For the text-containing cell, return its midpoint in (x, y) coordinate format. 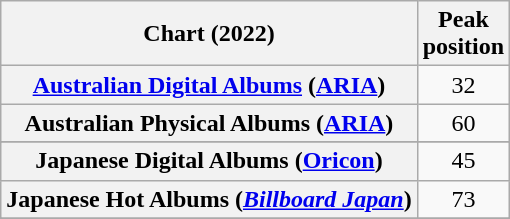
Japanese Digital Albums (Oricon) (209, 161)
Japanese Hot Albums (Billboard Japan) (209, 199)
60 (463, 123)
Australian Digital Albums (ARIA) (209, 85)
32 (463, 85)
Australian Physical Albums (ARIA) (209, 123)
73 (463, 199)
Chart (2022) (209, 34)
Peakposition (463, 34)
45 (463, 161)
